Detect which cell encompasses the target text, then output its (x, y) center coordinate. 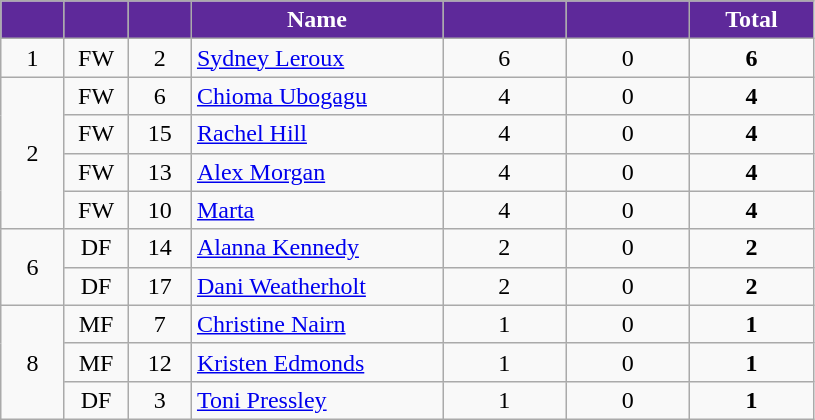
7 (160, 324)
Alex Morgan (316, 172)
14 (160, 248)
13 (160, 172)
15 (160, 134)
Chioma Ubogagu (316, 96)
Kristen Edmonds (316, 362)
Total (752, 20)
Rachel Hill (316, 134)
Christine Nairn (316, 324)
Name (316, 20)
3 (160, 400)
Sydney Leroux (316, 58)
Marta (316, 210)
8 (33, 362)
Toni Pressley (316, 400)
Alanna Kennedy (316, 248)
17 (160, 286)
10 (160, 210)
12 (160, 362)
Dani Weatherholt (316, 286)
